Return the (x, y) coordinate for the center point of the cell that contains the specified text.  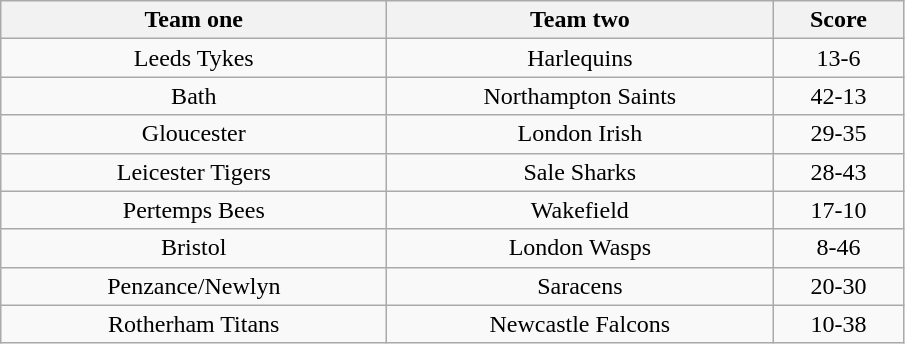
Bristol (194, 248)
Gloucester (194, 134)
London Wasps (580, 248)
Harlequins (580, 58)
Northampton Saints (580, 96)
29-35 (838, 134)
Team one (194, 20)
10-38 (838, 324)
Bath (194, 96)
20-30 (838, 286)
42-13 (838, 96)
Pertemps Bees (194, 210)
Penzance/Newlyn (194, 286)
Sale Sharks (580, 172)
Leicester Tigers (194, 172)
Newcastle Falcons (580, 324)
17-10 (838, 210)
Score (838, 20)
Rotherham Titans (194, 324)
8-46 (838, 248)
Wakefield (580, 210)
Leeds Tykes (194, 58)
Saracens (580, 286)
Team two (580, 20)
28-43 (838, 172)
London Irish (580, 134)
13-6 (838, 58)
